Extract the (X, Y) coordinate from the center of the cell holding the provided text.  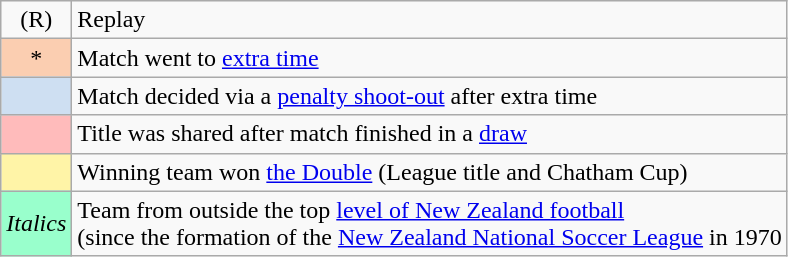
Match went to extra time (430, 58)
* (36, 58)
Italics (36, 224)
Winning team won the Double (League title and Chatham Cup) (430, 172)
Match decided via a penalty shoot-out after extra time (430, 96)
Replay (430, 20)
Title was shared after match finished in a draw (430, 134)
(R) (36, 20)
Team from outside the top level of New Zealand football(since the formation of the New Zealand National Soccer League in 1970 (430, 224)
